Output the (x, y) coordinate of the center of the cell containing the given text.  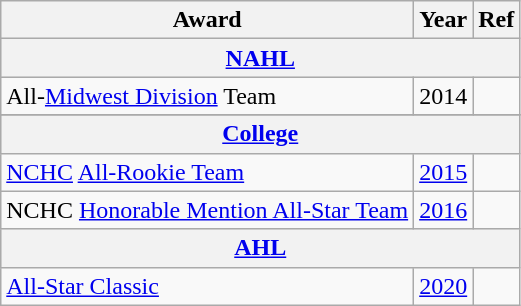
NCHC Honorable Mention All-Star Team (208, 210)
2016 (444, 210)
2020 (444, 286)
Ref (496, 20)
2015 (444, 172)
Award (208, 20)
NCHC All-Rookie Team (208, 172)
All-Star Classic (208, 286)
Year (444, 20)
NAHL (260, 58)
2014 (444, 96)
AHL (260, 248)
All-Midwest Division Team (208, 96)
College (260, 134)
